Locate the cell with the specified text and output its (x, y) center coordinate. 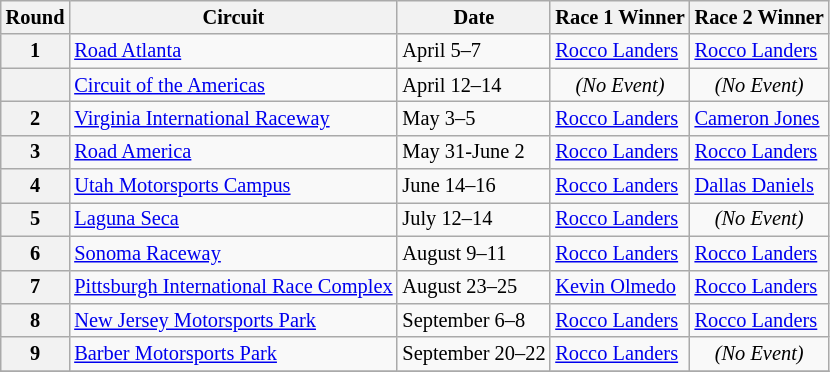
May 31-June 2 (474, 152)
Date (474, 17)
Pittsburgh International Race Complex (233, 287)
4 (36, 186)
June 14–16 (474, 186)
Circuit of the Americas (233, 85)
Kevin Olmedo (620, 287)
Dallas Daniels (760, 186)
8 (36, 320)
New Jersey Motorsports Park (233, 320)
Barber Motorsports Park (233, 354)
Circuit (233, 17)
1 (36, 51)
Virginia International Raceway (233, 118)
Cameron Jones (760, 118)
6 (36, 253)
7 (36, 287)
Road Atlanta (233, 51)
2 (36, 118)
5 (36, 219)
Round (36, 17)
July 12–14 (474, 219)
August 9–11 (474, 253)
Laguna Seca (233, 219)
May 3–5 (474, 118)
9 (36, 354)
September 6–8 (474, 320)
April 12–14 (474, 85)
Race 2 Winner (760, 17)
September 20–22 (474, 354)
3 (36, 152)
Race 1 Winner (620, 17)
April 5–7 (474, 51)
August 23–25 (474, 287)
Utah Motorsports Campus (233, 186)
Sonoma Raceway (233, 253)
Road America (233, 152)
